Pinpoint the cell where the given text exists, returning its (x, y) midpoint coordinate. 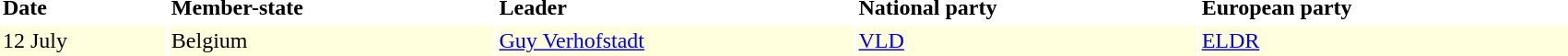
Belgium (332, 40)
ELDR (1384, 40)
VLD (1025, 40)
Guy Verhofstadt (675, 40)
12 July (83, 40)
